For the text-containing cell, return its midpoint in (X, Y) coordinate format. 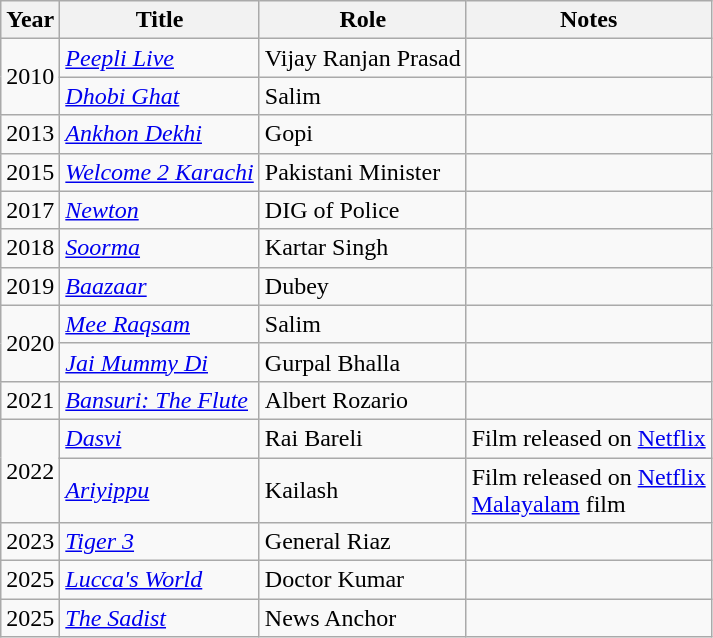
2021 (30, 400)
Dasvi (160, 438)
Soorma (160, 248)
Doctor Kumar (362, 580)
Peepli Live (160, 58)
Title (160, 20)
Welcome 2 Karachi (160, 172)
The Sadist (160, 618)
Baazaar (160, 286)
2015 (30, 172)
2010 (30, 77)
Role (362, 20)
Year (30, 20)
2022 (30, 470)
Notes (588, 20)
General Riaz (362, 542)
2023 (30, 542)
2019 (30, 286)
Gopi (362, 134)
Mee Raqsam (160, 324)
Ankhon Dekhi (160, 134)
Film released on Netflix (588, 438)
Rai Bareli (362, 438)
News Anchor (362, 618)
2018 (30, 248)
2013 (30, 134)
Jai Mummy Di (160, 362)
Kailash (362, 490)
Tiger 3 (160, 542)
Newton (160, 210)
Film released on NetflixMalayalam film (588, 490)
Gurpal Bhalla (362, 362)
DIG of Police (362, 210)
Pakistani Minister (362, 172)
2017 (30, 210)
Vijay Ranjan Prasad (362, 58)
2020 (30, 343)
Ariyippu (160, 490)
Lucca's World (160, 580)
Bansuri: The Flute (160, 400)
Dubey (362, 286)
Dhobi Ghat (160, 96)
Kartar Singh (362, 248)
Albert Rozario (362, 400)
